Detect which cell encompasses the target text, then output its (X, Y) center coordinate. 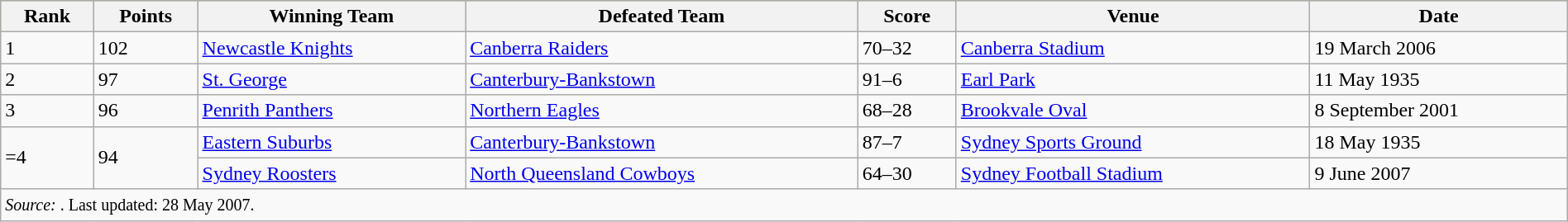
North Queensland Cowboys (662, 173)
70–32 (906, 48)
102 (146, 48)
Canberra Stadium (1133, 48)
68–28 (906, 111)
8 September 2001 (1439, 111)
Defeated Team (662, 17)
Sydney Roosters (332, 173)
Score (906, 17)
19 March 2006 (1439, 48)
Northern Eagles (662, 111)
Winning Team (332, 17)
96 (146, 111)
97 (146, 79)
91–6 (906, 79)
Venue (1133, 17)
Brookvale Oval (1133, 111)
Sydney Football Stadium (1133, 173)
=4 (47, 158)
Points (146, 17)
Sydney Sports Ground (1133, 142)
18 May 1935 (1439, 142)
Rank (47, 17)
2 (47, 79)
94 (146, 158)
St. George (332, 79)
9 June 2007 (1439, 173)
3 (47, 111)
Earl Park (1133, 79)
Penrith Panthers (332, 111)
Eastern Suburbs (332, 142)
87–7 (906, 142)
Canberra Raiders (662, 48)
Source: . Last updated: 28 May 2007. (784, 205)
11 May 1935 (1439, 79)
64–30 (906, 173)
Date (1439, 17)
Newcastle Knights (332, 48)
1 (47, 48)
